Locate the cell with the specified text and output its [x, y] center coordinate. 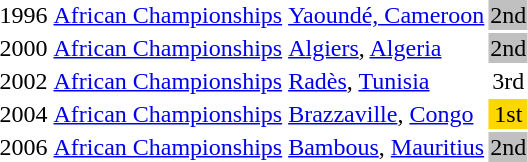
3rd [508, 81]
Algiers, Algeria [386, 48]
Brazzaville, Congo [386, 114]
Radès, Tunisia [386, 81]
1st [508, 114]
Bambous, Mauritius [386, 147]
Yaoundé, Cameroon [386, 15]
